Pinpoint the cell where the given text exists, returning its [X, Y] midpoint coordinate. 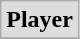
Player [40, 20]
